Scan for the cell matching the given text and deliver its [x, y] coordinate at center. 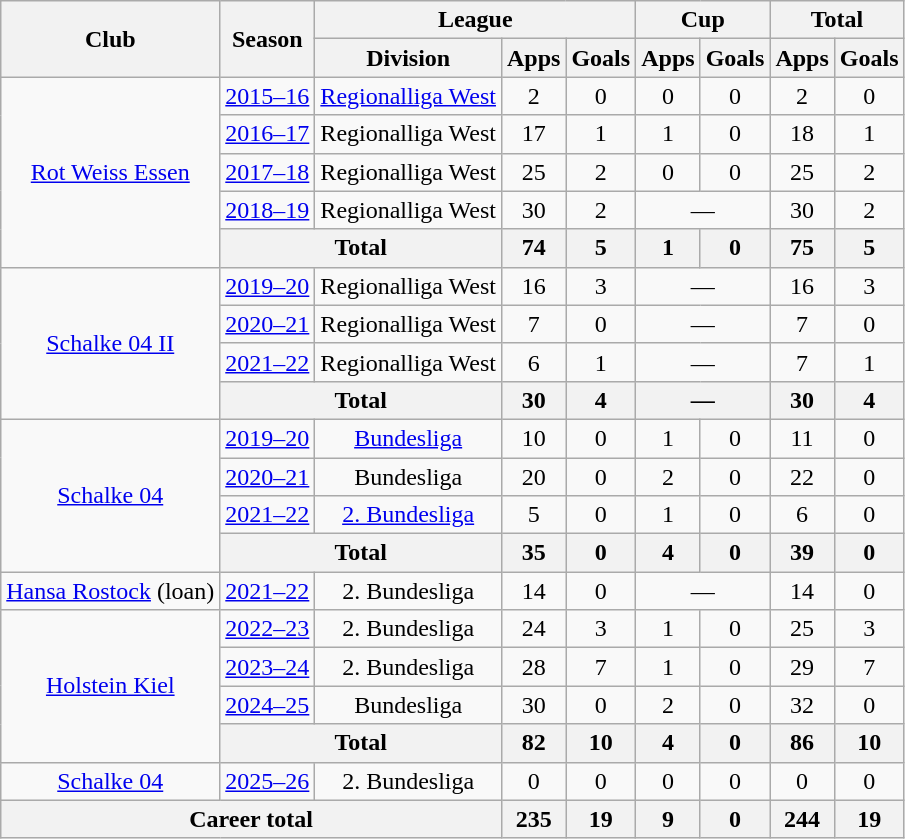
35 [533, 553]
11 [802, 438]
2023–24 [268, 667]
2022–23 [268, 629]
Rot Weiss Essen [110, 172]
29 [802, 667]
82 [533, 743]
2018–19 [268, 210]
Holstein Kiel [110, 686]
2024–25 [268, 705]
Career total [252, 819]
Season [268, 39]
17 [533, 134]
28 [533, 667]
18 [802, 134]
Club [110, 39]
League [476, 20]
Division [408, 58]
22 [802, 477]
75 [802, 248]
Schalke 04 II [110, 343]
2016–17 [268, 134]
244 [802, 819]
Hansa Rostock (loan) [110, 591]
2015–16 [268, 96]
2025–26 [268, 781]
39 [802, 553]
20 [533, 477]
74 [533, 248]
2017–18 [268, 172]
24 [533, 629]
9 [668, 819]
32 [802, 705]
86 [802, 743]
Cup [703, 20]
235 [533, 819]
